Return [X, Y] of the center of cell containing provided text 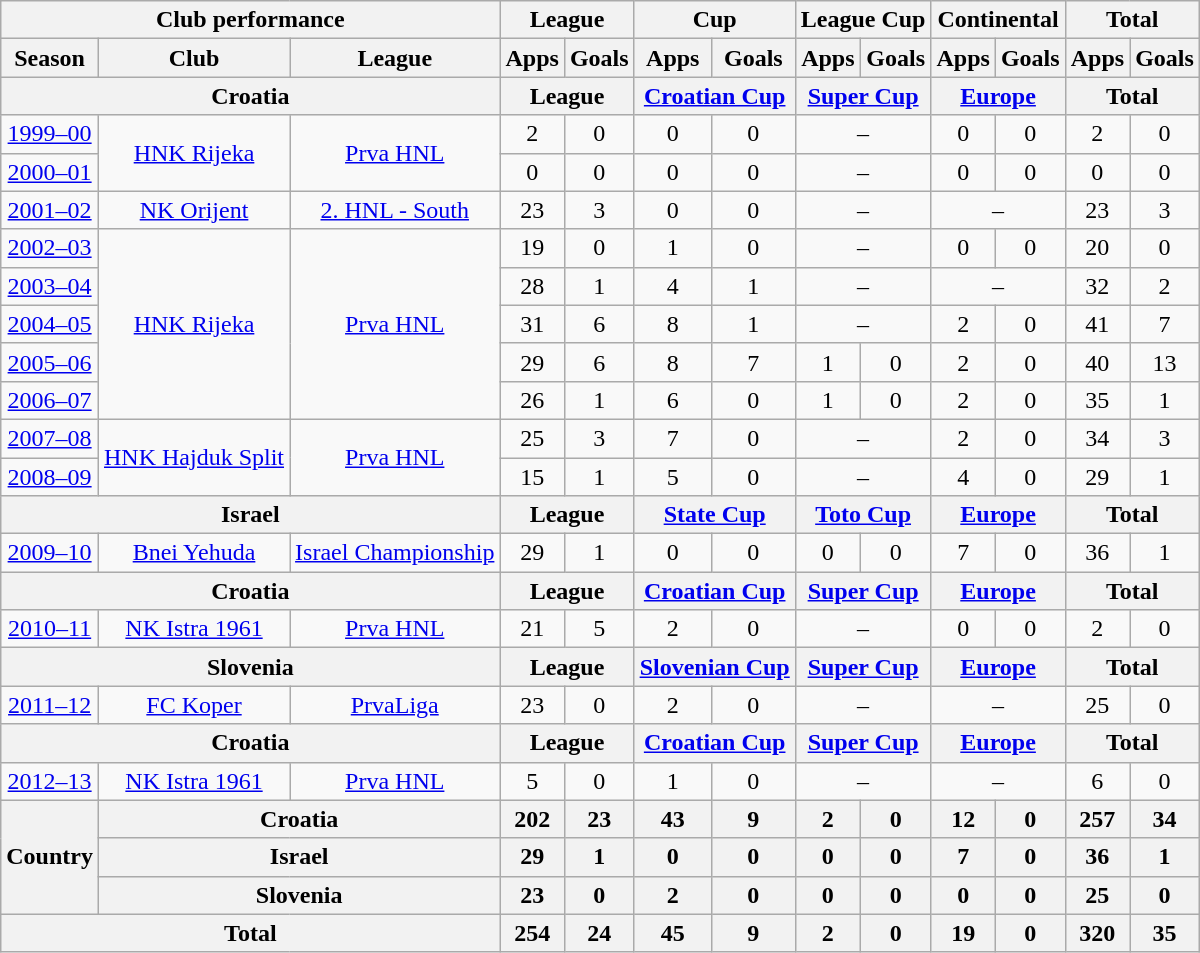
20 [1097, 248]
202 [532, 819]
2000–01 [50, 172]
Toto Cup [863, 515]
PrvaLiga [395, 705]
Slovenian Cup [714, 667]
2006–07 [50, 400]
2003–04 [50, 286]
28 [532, 286]
45 [672, 933]
2005–06 [50, 362]
40 [1097, 362]
Country [50, 857]
Bnei Yehuda [194, 553]
2. HNL - South [395, 210]
31 [532, 324]
2004–05 [50, 324]
League Cup [863, 20]
41 [1097, 324]
257 [1097, 819]
Club [194, 58]
2002–03 [50, 248]
26 [532, 400]
21 [532, 629]
Israel Championship [395, 553]
254 [532, 933]
HNK Hajduk Split [194, 457]
NK Orijent [194, 210]
2010–11 [50, 629]
2008–09 [50, 477]
2011–12 [50, 705]
Cup [714, 20]
43 [672, 819]
13 [1165, 362]
2009–10 [50, 553]
Continental [998, 20]
2007–08 [50, 438]
Club performance [250, 20]
1999–00 [50, 134]
320 [1097, 933]
2012–13 [50, 781]
Season [50, 58]
State Cup [714, 515]
24 [599, 933]
12 [963, 819]
2001–02 [50, 210]
FC Koper [194, 705]
32 [1097, 286]
15 [532, 477]
